From the cell containing the given text, extract its center point as (x, y) coordinate. 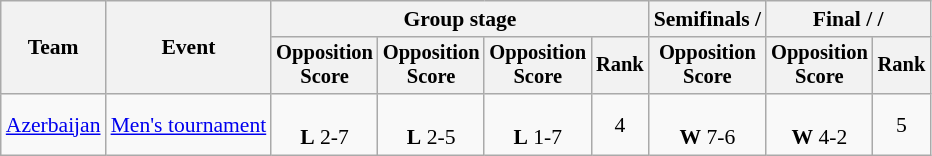
Azerbaijan (54, 124)
4 (620, 124)
Group stage (460, 19)
Team (54, 48)
Men's tournament (189, 124)
5 (902, 124)
Event (189, 48)
L 2-5 (432, 124)
Final / / (848, 19)
L 1-7 (538, 124)
W 7-6 (708, 124)
L 2-7 (324, 124)
W 4-2 (820, 124)
Semifinals / (708, 19)
